Provide the (X, Y) coordinate of the cell's center where the given text is located.  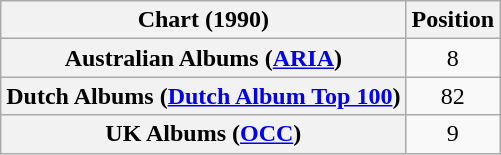
Australian Albums (ARIA) (204, 58)
UK Albums (OCC) (204, 134)
82 (453, 96)
Dutch Albums (Dutch Album Top 100) (204, 96)
Position (453, 20)
Chart (1990) (204, 20)
8 (453, 58)
9 (453, 134)
